Extract the (x, y) coordinate from the center of the cell holding the provided text.  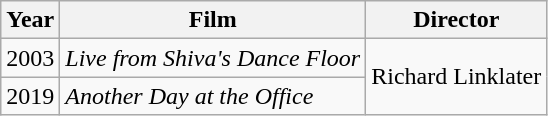
Director (456, 20)
Year (30, 20)
Film (213, 20)
Richard Linklater (456, 77)
Live from Shiva's Dance Floor (213, 58)
2019 (30, 96)
Another Day at the Office (213, 96)
2003 (30, 58)
